Return the (X, Y) coordinate for the center point of the cell that contains the specified text.  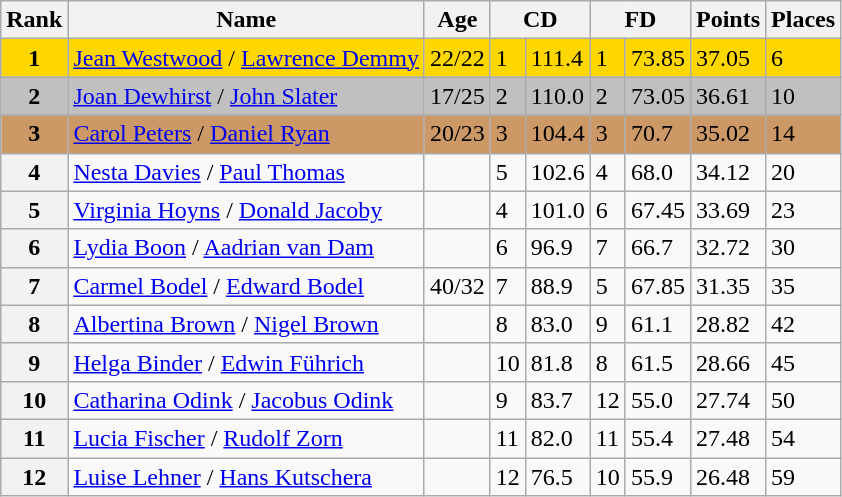
Luise Lehner / Hans Kutschera (246, 477)
Lucia Fischer / Rudolf Zorn (246, 438)
55.9 (658, 477)
Age (457, 20)
32.72 (728, 248)
Rank (34, 20)
Catharina Odink / Jacobus Odink (246, 400)
35.02 (728, 134)
20 (804, 172)
26.48 (728, 477)
76.5 (558, 477)
96.9 (558, 248)
27.48 (728, 438)
42 (804, 324)
Carmel Bodel / Edward Bodel (246, 286)
102.6 (558, 172)
50 (804, 400)
68.0 (658, 172)
37.05 (728, 58)
34.12 (728, 172)
70.7 (658, 134)
104.4 (558, 134)
73.85 (658, 58)
59 (804, 477)
30 (804, 248)
101.0 (558, 210)
Nesta Davies / Paul Thomas (246, 172)
28.82 (728, 324)
61.1 (658, 324)
Jean Westwood / Lawrence Demmy (246, 58)
67.85 (658, 286)
88.9 (558, 286)
FD (640, 20)
Virginia Hoyns / Donald Jacoby (246, 210)
31.35 (728, 286)
110.0 (558, 96)
35 (804, 286)
83.0 (558, 324)
Name (246, 20)
20/23 (457, 134)
CD (540, 20)
45 (804, 362)
23 (804, 210)
17/25 (457, 96)
Albertina Brown / Nigel Brown (246, 324)
55.0 (658, 400)
66.7 (658, 248)
61.5 (658, 362)
67.45 (658, 210)
Helga Binder / Edwin Führich (246, 362)
54 (804, 438)
81.8 (558, 362)
22/22 (457, 58)
Carol Peters / Daniel Ryan (246, 134)
Points (728, 20)
83.7 (558, 400)
55.4 (658, 438)
14 (804, 134)
Joan Dewhirst / John Slater (246, 96)
Lydia Boon / Aadrian van Dam (246, 248)
40/32 (457, 286)
28.66 (728, 362)
33.69 (728, 210)
27.74 (728, 400)
73.05 (658, 96)
82.0 (558, 438)
Places (804, 20)
111.4 (558, 58)
36.61 (728, 96)
